Determine the (x, y) coordinate at the center of the cell enclosing the given text.  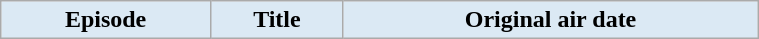
Episode (106, 20)
Original air date (550, 20)
Title (276, 20)
